Provide the [x, y] coordinate of the cell's center where the given text is located.  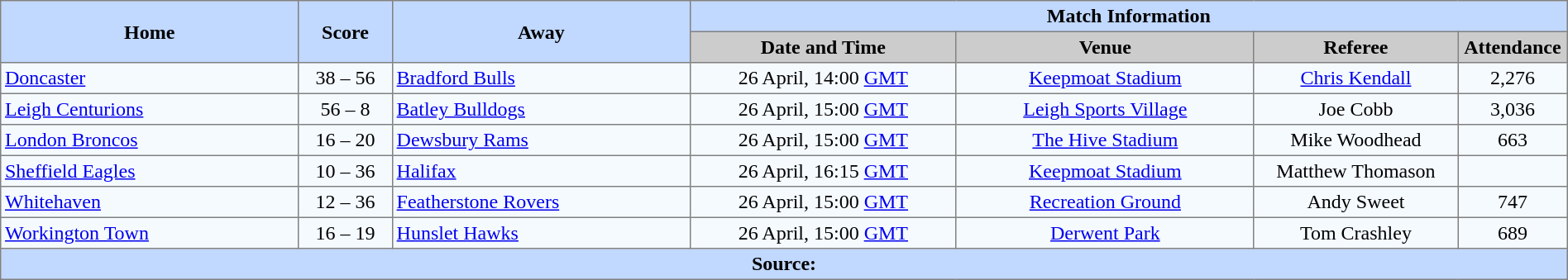
16 – 19 [346, 233]
Venue [1105, 47]
Whitehaven [150, 202]
2,276 [1513, 78]
747 [1513, 202]
Joe Cobb [1355, 109]
Mike Woodhead [1355, 140]
Sheffield Eagles [150, 171]
Recreation Ground [1105, 202]
Leigh Centurions [150, 109]
10 – 36 [346, 171]
Doncaster [150, 78]
Derwent Park [1105, 233]
Andy Sweet [1355, 202]
Bradford Bulls [541, 78]
Halifax [541, 171]
Date and Time [823, 47]
Tom Crashley [1355, 233]
Match Information [1128, 17]
689 [1513, 233]
663 [1513, 140]
Matthew Thomason [1355, 171]
Referee [1355, 47]
12 – 36 [346, 202]
3,036 [1513, 109]
Home [150, 31]
London Broncos [150, 140]
Dewsbury Rams [541, 140]
Attendance [1513, 47]
26 April, 16:15 GMT [823, 171]
16 – 20 [346, 140]
Score [346, 31]
26 April, 14:00 GMT [823, 78]
38 – 56 [346, 78]
Source: [784, 264]
Leigh Sports Village [1105, 109]
Workington Town [150, 233]
Batley Bulldogs [541, 109]
Chris Kendall [1355, 78]
56 – 8 [346, 109]
Away [541, 31]
The Hive Stadium [1105, 140]
Hunslet Hawks [541, 233]
Featherstone Rovers [541, 202]
